From the cell containing the given text, extract its center point as [X, Y] coordinate. 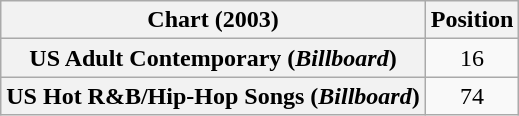
74 [472, 96]
US Hot R&B/Hip-Hop Songs (Billboard) [213, 96]
US Adult Contemporary (Billboard) [213, 58]
Chart (2003) [213, 20]
Position [472, 20]
16 [472, 58]
